Locate the cell with the specified text and output its [x, y] center coordinate. 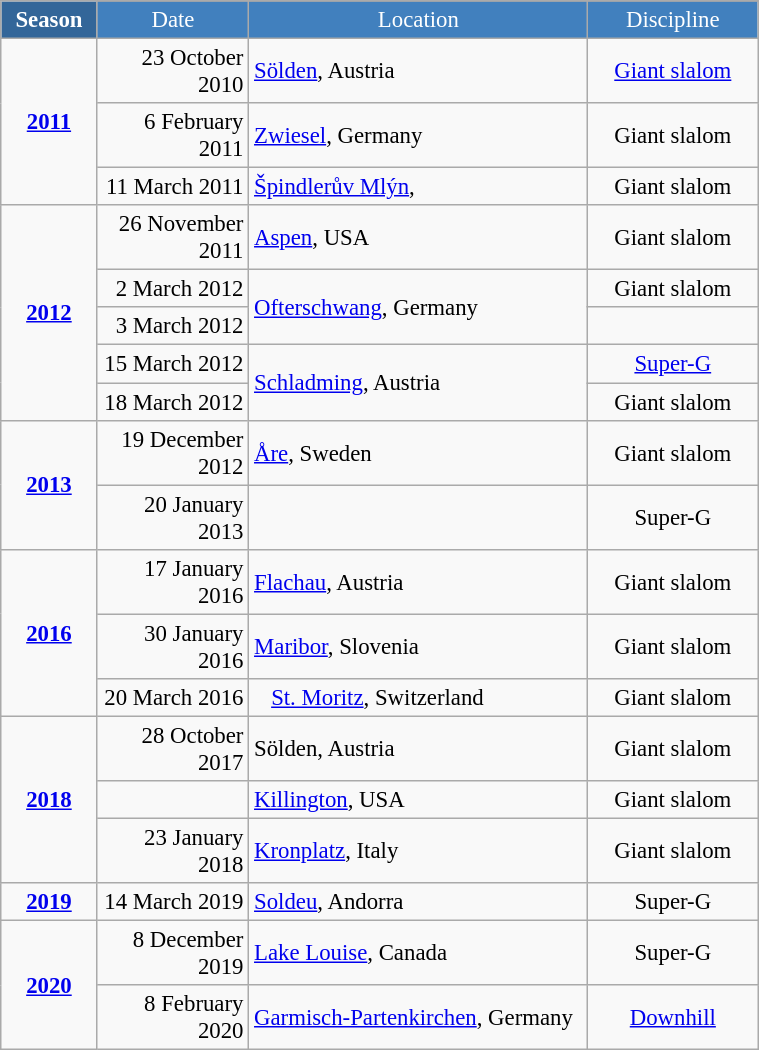
Garmisch-Partenkirchen, Germany [418, 1018]
St. Moritz, Switzerland [418, 698]
Discipline [673, 20]
2016 [49, 632]
8 February 2020 [173, 1018]
Lake Louise, Canada [418, 954]
30 January 2016 [173, 646]
Maribor, Slovenia [418, 646]
2013 [49, 484]
14 March 2019 [173, 902]
2019 [49, 902]
2020 [49, 986]
23 January 2018 [173, 850]
2018 [49, 800]
Kronplatz, Italy [418, 850]
2 March 2012 [173, 289]
20 March 2016 [173, 698]
Location [418, 20]
2011 [49, 122]
23 October 2010 [173, 72]
28 October 2017 [173, 748]
Date [173, 20]
Flachau, Austria [418, 582]
8 December 2019 [173, 954]
11 March 2011 [173, 187]
Season [49, 20]
17 January 2016 [173, 582]
Killington, USA [418, 800]
Aspen, USA [418, 238]
19 December 2012 [173, 452]
Ofterschwang, Germany [418, 308]
20 January 2013 [173, 518]
Soldeu, Andorra [418, 902]
15 March 2012 [173, 364]
26 November 2011 [173, 238]
Schladming, Austria [418, 382]
3 March 2012 [173, 327]
Špindlerův Mlýn, [418, 187]
6 February 2011 [173, 136]
Zwiesel, Germany [418, 136]
Åre, Sweden [418, 452]
18 March 2012 [173, 402]
2012 [49, 312]
Downhill [673, 1018]
